Return the (x, y) coordinate for the center point of the cell that contains the specified text.  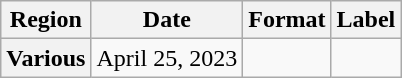
Region (46, 20)
Date (167, 20)
Various (46, 58)
April 25, 2023 (167, 58)
Label (366, 20)
Format (287, 20)
